Find where the given text appears and provide that cell's center as [x, y] coordinate. 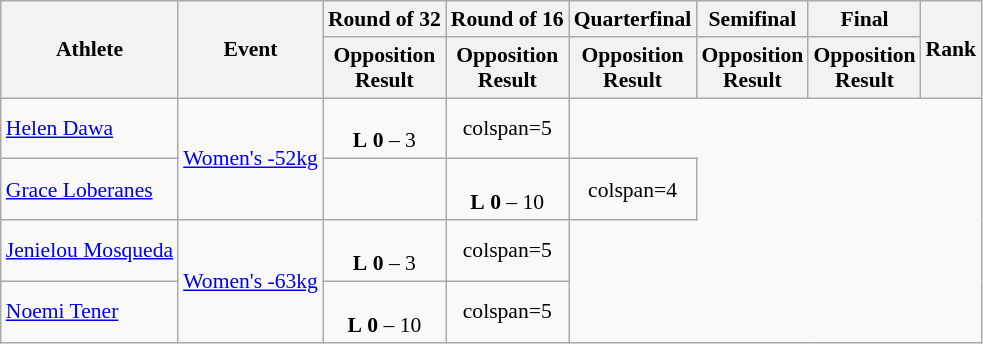
Semifinal [752, 19]
Final [864, 19]
Women's -52kg [250, 159]
Grace Loberanes [90, 190]
Jenielou Mosqueda [90, 250]
Quarterfinal [633, 19]
Rank [952, 50]
Women's -63kg [250, 281]
Noemi Tener [90, 312]
Round of 16 [508, 19]
colspan=4 [633, 190]
Event [250, 50]
Athlete [90, 50]
Helen Dawa [90, 128]
Round of 32 [384, 19]
